Search for the cell housing the specified text and yield its [X, Y] center coordinate. 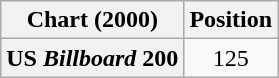
US Billboard 200 [92, 58]
Chart (2000) [92, 20]
Position [231, 20]
125 [231, 58]
